Return the [X, Y] coordinate for the center point of the cell that contains the specified text.  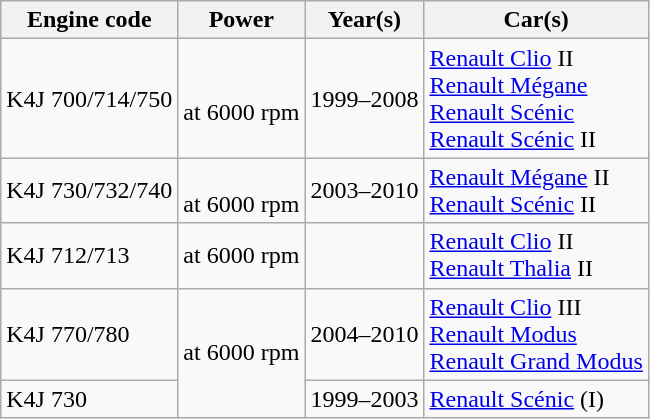
K4J 770/780 [90, 334]
Renault Mégane II Renault Scénic II [536, 190]
Power [242, 20]
Renault Clio II Renault Thalia II [536, 256]
1999–2008 [364, 98]
K4J 712/713 [90, 256]
Renault Clio III Renault Modus Renault Grand Modus [536, 334]
K4J 730 [90, 399]
2003–2010 [364, 190]
2004–2010 [364, 334]
Renault Scénic (I) [536, 399]
Car(s) [536, 20]
Engine code [90, 20]
1999–2003 [364, 399]
Year(s) [364, 20]
Renault Clio II Renault Mégane Renault Scénic Renault Scénic II [536, 98]
K4J 700/714/750 [90, 98]
K4J 730/732/740 [90, 190]
